Scan for the cell matching the given text and deliver its [x, y] coordinate at center. 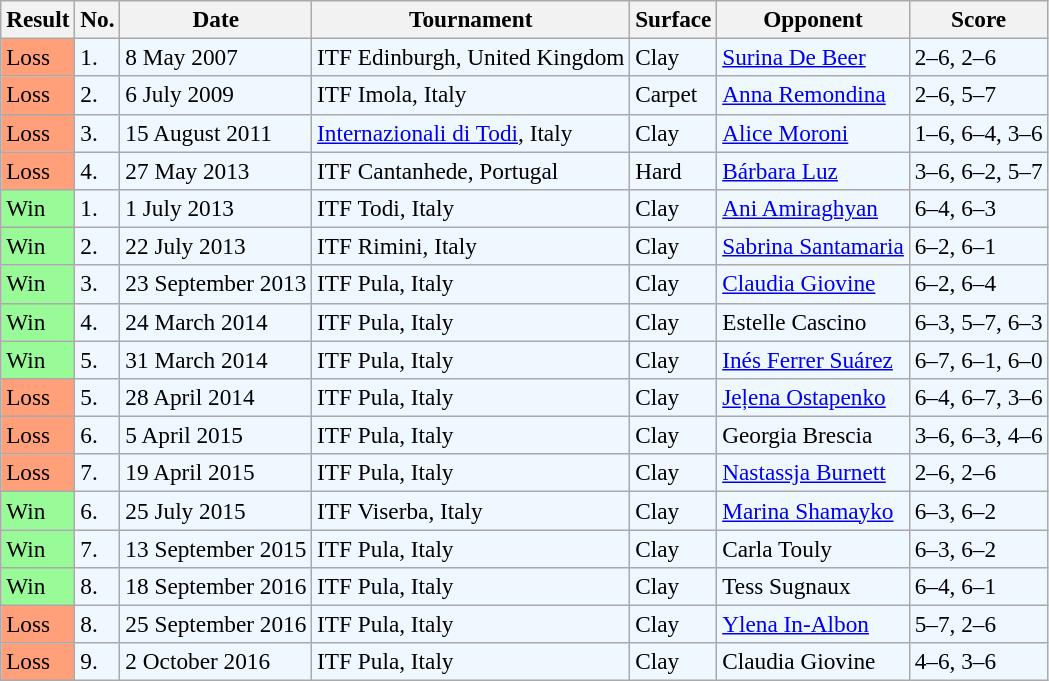
31 March 2014 [216, 359]
Surina De Beer [813, 57]
Hard [674, 170]
Alice Moroni [813, 133]
Inés Ferrer Suárez [813, 359]
28 April 2014 [216, 397]
Opponent [813, 19]
6–2, 6–1 [978, 246]
Estelle Cascino [813, 322]
25 July 2015 [216, 510]
8 May 2007 [216, 57]
25 September 2016 [216, 624]
Internazionali di Todi, Italy [471, 133]
Sabrina Santamaria [813, 246]
Marina Shamayko [813, 510]
6–3, 5–7, 6–3 [978, 322]
Tess Sugnaux [813, 586]
4–6, 3–6 [978, 662]
2–6, 5–7 [978, 95]
6–7, 6–1, 6–0 [978, 359]
5 April 2015 [216, 435]
6–2, 6–4 [978, 284]
3–6, 6–2, 5–7 [978, 170]
6–4, 6–3 [978, 208]
Nastassja Burnett [813, 473]
No. [98, 19]
1–6, 6–4, 3–6 [978, 133]
5–7, 2–6 [978, 624]
23 September 2013 [216, 284]
Result [38, 19]
3–6, 6–3, 4–6 [978, 435]
6 July 2009 [216, 95]
Score [978, 19]
Jeļena Ostapenko [813, 397]
15 August 2011 [216, 133]
Georgia Brescia [813, 435]
27 May 2013 [216, 170]
ITF Imola, Italy [471, 95]
13 September 2015 [216, 548]
ITF Rimini, Italy [471, 246]
ITF Viserba, Italy [471, 510]
1 July 2013 [216, 208]
Carpet [674, 95]
24 March 2014 [216, 322]
Ylena In-Albon [813, 624]
ITF Todi, Italy [471, 208]
19 April 2015 [216, 473]
18 September 2016 [216, 586]
22 July 2013 [216, 246]
Surface [674, 19]
Anna Remondina [813, 95]
6–4, 6–7, 3–6 [978, 397]
Carla Touly [813, 548]
Ani Amiraghyan [813, 208]
ITF Edinburgh, United Kingdom [471, 57]
ITF Cantanhede, Portugal [471, 170]
Date [216, 19]
9. [98, 662]
2 October 2016 [216, 662]
Tournament [471, 19]
6–4, 6–1 [978, 586]
Bárbara Luz [813, 170]
